Extract the (X, Y) coordinate from the center of the cell holding the provided text.  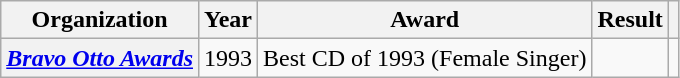
Best CD of 1993 (Female Singer) (425, 58)
Bravo Otto Awards (100, 58)
Award (425, 20)
1993 (228, 58)
Result (630, 20)
Organization (100, 20)
Year (228, 20)
